From the cell containing the given text, extract its center point as (X, Y) coordinate. 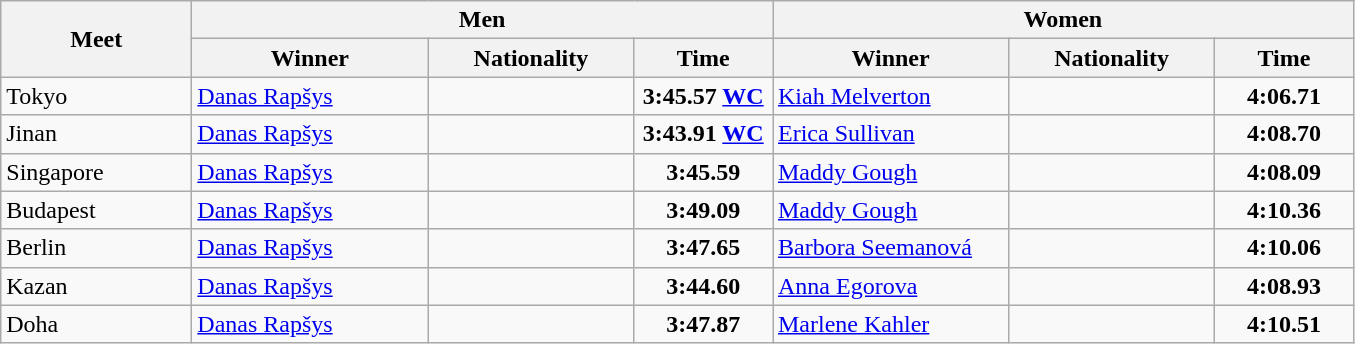
Marlene Kahler (890, 324)
Doha (96, 324)
Kiah Melverton (890, 96)
3:47.65 (704, 248)
Women (1062, 20)
Tokyo (96, 96)
Barbora Seemanová (890, 248)
Men (482, 20)
3:44.60 (704, 286)
Erica Sullivan (890, 134)
4:10.06 (1284, 248)
3:47.87 (704, 324)
3:49.09 (704, 210)
4:06.71 (1284, 96)
Singapore (96, 172)
4:08.09 (1284, 172)
4:10.36 (1284, 210)
4:08.70 (1284, 134)
Budapest (96, 210)
Anna Egorova (890, 286)
Meet (96, 39)
4:08.93 (1284, 286)
3:43.91 WC (704, 134)
Berlin (96, 248)
Jinan (96, 134)
Kazan (96, 286)
4:10.51 (1284, 324)
3:45.59 (704, 172)
3:45.57 WC (704, 96)
